Scan for the cell matching the given text and deliver its (x, y) coordinate at center. 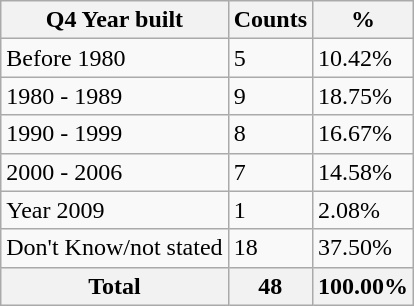
% (364, 20)
2000 - 2006 (114, 172)
8 (270, 134)
2.08% (364, 210)
14.58% (364, 172)
1980 - 1989 (114, 96)
Q4 Year built (114, 20)
Don't Know/not stated (114, 248)
48 (270, 286)
Before 1980 (114, 58)
1 (270, 210)
1990 - 1999 (114, 134)
Total (114, 286)
37.50% (364, 248)
18.75% (364, 96)
7 (270, 172)
100.00% (364, 286)
5 (270, 58)
10.42% (364, 58)
16.67% (364, 134)
Year 2009 (114, 210)
Counts (270, 20)
9 (270, 96)
18 (270, 248)
